Output the (x, y) coordinate of the center of the cell containing the given text.  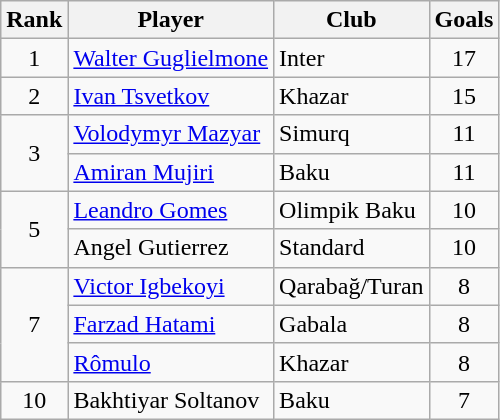
17 (464, 58)
Walter Guglielmone (171, 58)
Player (171, 20)
3 (34, 153)
2 (34, 96)
Ivan Tsvetkov (171, 96)
Standard (352, 248)
Farzad Hatami (171, 324)
Club (352, 20)
Amiran Mujiri (171, 172)
Goals (464, 20)
Victor Igbekoyi (171, 286)
5 (34, 229)
1 (34, 58)
Rank (34, 20)
Leandro Gomes (171, 210)
15 (464, 96)
Angel Gutierrez (171, 248)
Simurq (352, 134)
Inter (352, 58)
Bakhtiyar Soltanov (171, 400)
Gabala (352, 324)
Qarabağ/Turan (352, 286)
Rômulo (171, 362)
Olimpik Baku (352, 210)
Volodymyr Mazyar (171, 134)
